Pinpoint the cell where the given text exists, returning its [X, Y] midpoint coordinate. 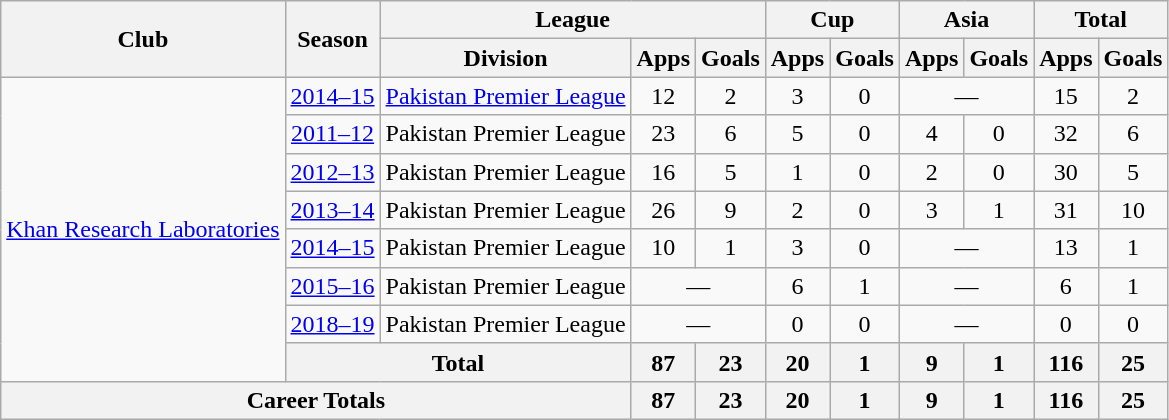
2011–12 [332, 134]
26 [663, 210]
32 [1066, 134]
30 [1066, 172]
12 [663, 96]
15 [1066, 96]
League [572, 20]
2018–19 [332, 324]
2013–14 [332, 210]
Season [332, 39]
Cup [832, 20]
2015–16 [332, 286]
13 [1066, 248]
16 [663, 172]
Division [506, 58]
2012–13 [332, 172]
Career Totals [316, 400]
31 [1066, 210]
Asia [966, 20]
Khan Research Laboratories [143, 229]
Club [143, 39]
4 [931, 134]
